Provide the (x, y) coordinate of the cell's center where the given text is located.  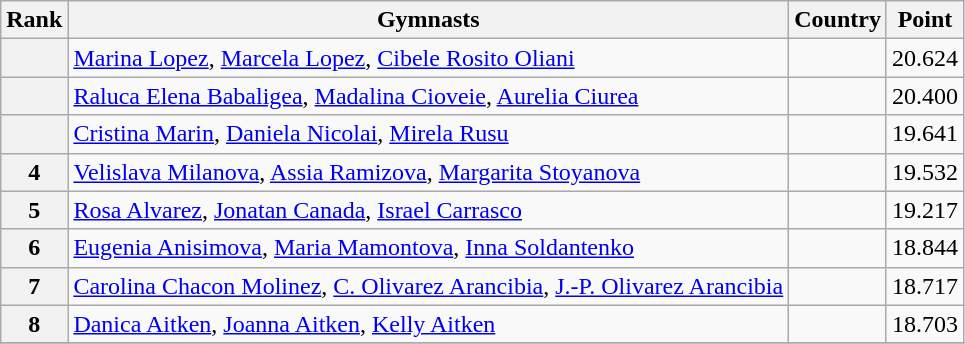
18.703 (924, 324)
Rank (34, 20)
Cristina Marin, Daniela Nicolai, Mirela Rusu (428, 134)
Velislava Milanova, Assia Ramizova, Margarita Stoyanova (428, 172)
Marina Lopez, Marcela Lopez, Cibele Rosito Oliani (428, 58)
18.717 (924, 286)
6 (34, 248)
20.624 (924, 58)
Rosa Alvarez, Jonatan Canada, Israel Carrasco (428, 210)
19.641 (924, 134)
Eugenia Anisimova, Maria Mamontova, Inna Soldantenko (428, 248)
8 (34, 324)
20.400 (924, 96)
Raluca Elena Babaligea, Madalina Cioveie, Aurelia Ciurea (428, 96)
18.844 (924, 248)
Gymnasts (428, 20)
4 (34, 172)
Point (924, 20)
5 (34, 210)
19.217 (924, 210)
Country (838, 20)
Carolina Chacon Molinez, C. Olivarez Arancibia, J.-P. Olivarez Arancibia (428, 286)
7 (34, 286)
19.532 (924, 172)
Danica Aitken, Joanna Aitken, Kelly Aitken (428, 324)
